Extract the (x, y) coordinate from the center of the cell holding the provided text.  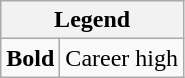
Bold (30, 58)
Legend (92, 20)
Career high (122, 58)
